Locate the cell with the specified text and output its [X, Y] center coordinate. 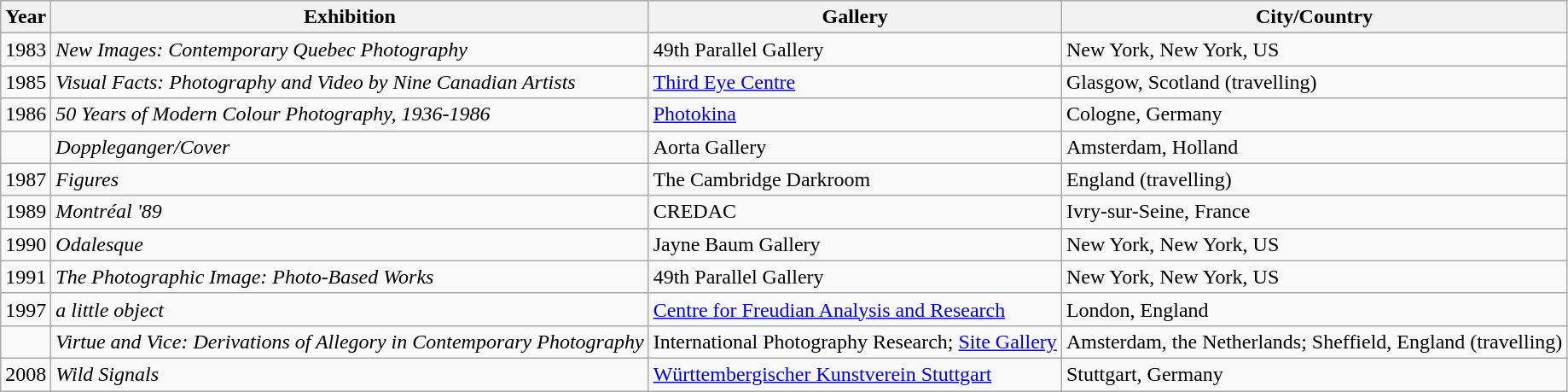
Wild Signals [350, 374]
Cologne, Germany [1314, 114]
1989 [26, 212]
Amsterdam, Holland [1314, 147]
Figures [350, 179]
International Photography Research; Site Gallery [855, 342]
1986 [26, 114]
Centre for Freudian Analysis and Research [855, 309]
Amsterdam, the Netherlands; Sheffield, England (travelling) [1314, 342]
1991 [26, 277]
City/Country [1314, 17]
2008 [26, 374]
CREDAC [855, 212]
1990 [26, 244]
1985 [26, 82]
Odalesque [350, 244]
Jayne Baum Gallery [855, 244]
Exhibition [350, 17]
Virtue and Vice: Derivations of Allegory in Contemporary Photography [350, 342]
1987 [26, 179]
London, England [1314, 309]
1997 [26, 309]
Aorta Gallery [855, 147]
New Images: Contemporary Quebec Photography [350, 50]
Gallery [855, 17]
The Cambridge Darkroom [855, 179]
a little object [350, 309]
Ivry-sur-Seine, France [1314, 212]
Third Eye Centre [855, 82]
50 Years of Modern Colour Photography, 1936-1986 [350, 114]
Doppleganger/Cover [350, 147]
Visual Facts: Photography and Video by Nine Canadian Artists [350, 82]
The Photographic Image: Photo-Based Works [350, 277]
1983 [26, 50]
Photokina [855, 114]
Year [26, 17]
Glasgow, Scotland (travelling) [1314, 82]
Montréal '89 [350, 212]
Stuttgart, Germany [1314, 374]
Württembergischer Kunstverein Stuttgart [855, 374]
England (travelling) [1314, 179]
